Locate the cell with the specified text and output its [x, y] center coordinate. 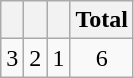
6 [102, 58]
2 [36, 58]
1 [58, 58]
3 [12, 58]
Total [102, 20]
